Provide the [x, y] coordinate of the cell's center where the given text is located.  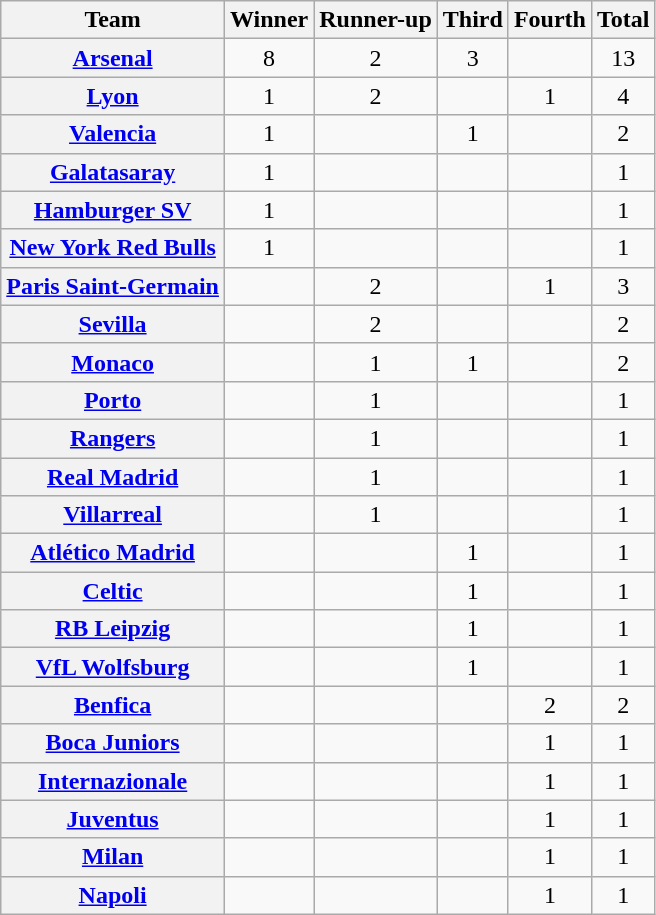
Total [623, 20]
Villarreal [113, 515]
Milan [113, 857]
Juventus [113, 819]
Winner [268, 20]
Internazionale [113, 781]
8 [268, 58]
Monaco [113, 362]
Third [472, 20]
Paris Saint-Germain [113, 286]
Lyon [113, 96]
Boca Juniors [113, 743]
Celtic [113, 591]
Napoli [113, 895]
Galatasaray [113, 172]
Runner-up [376, 20]
RB Leipzig [113, 629]
Porto [113, 400]
4 [623, 96]
Real Madrid [113, 477]
13 [623, 58]
Sevilla [113, 324]
Benfica [113, 705]
Arsenal [113, 58]
Fourth [550, 20]
Rangers [113, 438]
New York Red Bulls [113, 248]
VfL Wolfsburg [113, 667]
Atlético Madrid [113, 553]
Hamburger SV [113, 210]
Valencia [113, 134]
Team [113, 20]
